Return (X, Y) of the center of cell containing provided text 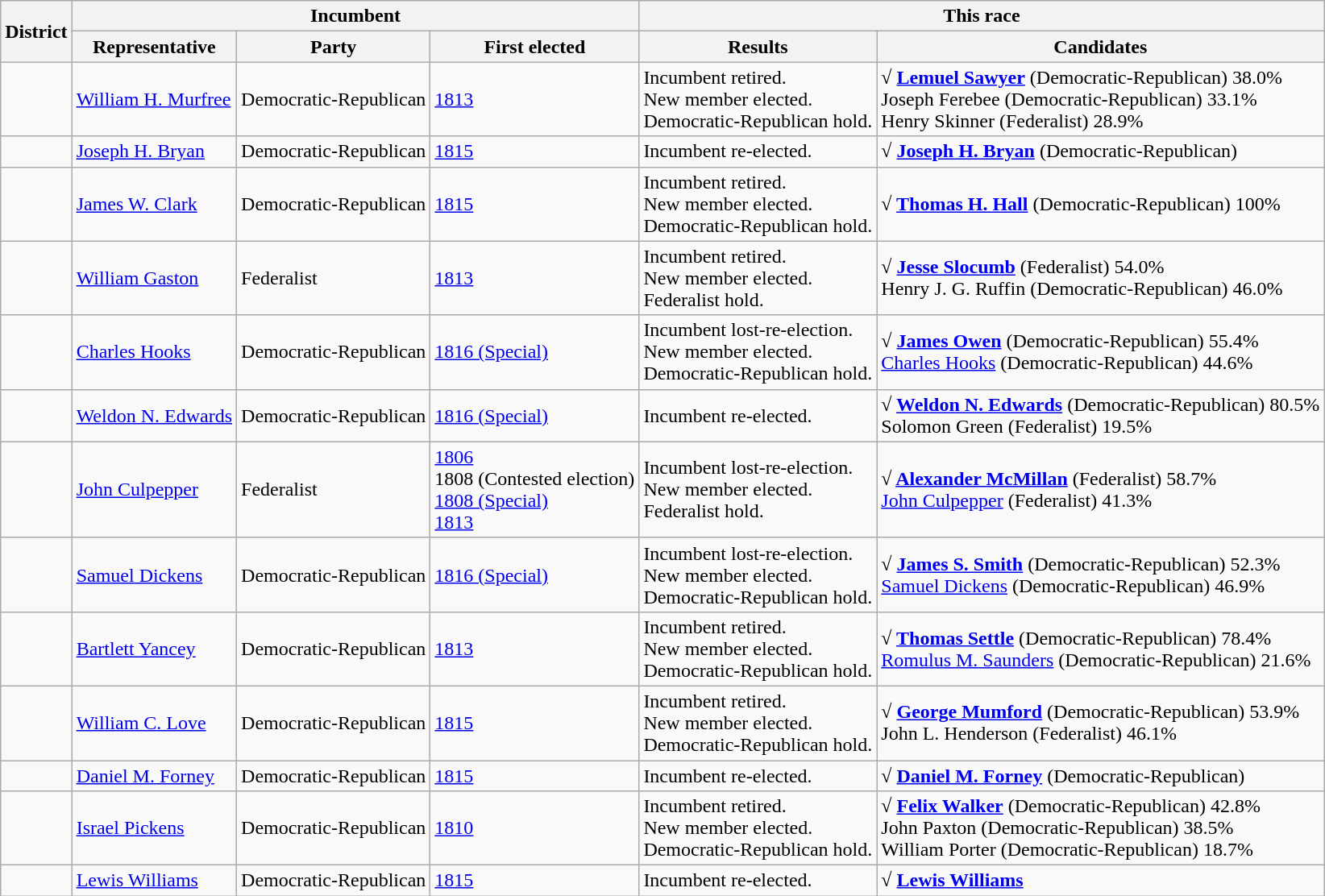
This race (982, 16)
Incumbent lost-re-election.New member elected.Federalist hold. (758, 490)
District (36, 31)
√ James S. Smith (Democratic-Republican) 52.3%Samuel Dickens (Democratic-Republican) 46.9% (1101, 575)
√ Thomas Settle (Democratic-Republican) 78.4%Romulus M. Saunders (Democratic-Republican) 21.6% (1101, 649)
Charles Hooks (154, 352)
√ Felix Walker (Democratic-Republican) 42.8%John Paxton (Democratic-Republican) 38.5%William Porter (Democratic-Republican) 18.7% (1101, 828)
√ Thomas H. Hall (Democratic-Republican) 100% (1101, 204)
Incumbent retired.New member elected.Federalist hold. (758, 278)
William C. Love (154, 723)
First elected (535, 47)
√ James Owen (Democratic-Republican) 55.4%Charles Hooks (Democratic-Republican) 44.6% (1101, 352)
Lewis Williams (154, 881)
Candidates (1101, 47)
Incumbent (355, 16)
Daniel M. Forney (154, 776)
√ Alexander McMillan (Federalist) 58.7%John Culpepper (Federalist) 41.3% (1101, 490)
Party (334, 47)
1810 (535, 828)
√ George Mumford (Democratic-Republican) 53.9%John L. Henderson (Federalist) 46.1% (1101, 723)
Samuel Dickens (154, 575)
√ Joseph H. Bryan (Democratic-Republican) (1101, 151)
Joseph H. Bryan (154, 151)
John Culpepper (154, 490)
√ Lewis Williams (1101, 881)
√ Lemuel Sawyer (Democratic-Republican) 38.0%Joseph Ferebee (Democratic-Republican) 33.1%Henry Skinner (Federalist) 28.9% (1101, 99)
William H. Murfree (154, 99)
√ Jesse Slocumb (Federalist) 54.0%Henry J. G. Ruffin (Democratic-Republican) 46.0% (1101, 278)
18061808 (Contested election)1808 (Special)1813 (535, 490)
Bartlett Yancey (154, 649)
Weldon N. Edwards (154, 416)
Results (758, 47)
William Gaston (154, 278)
Representative (154, 47)
√ Daniel M. Forney (Democratic-Republican) (1101, 776)
James W. Clark (154, 204)
Israel Pickens (154, 828)
√ Weldon N. Edwards (Democratic-Republican) 80.5%Solomon Green (Federalist) 19.5% (1101, 416)
